Provide the [X, Y] coordinate of the cell's center where the given text is located.  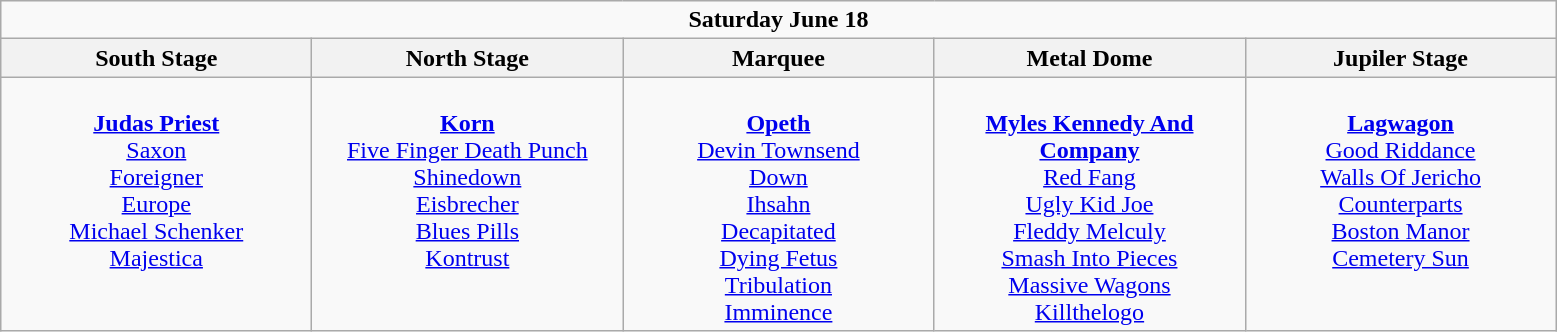
Metal Dome [1090, 58]
Lagwagon Good Riddance Walls Of Jericho Counterparts Boston Manor Cemetery Sun [1400, 204]
Korn Five Finger Death Punch Shinedown Eisbrecher Blues Pills Kontrust [468, 204]
North Stage [468, 58]
Marquee [778, 58]
Jupiler Stage [1400, 58]
Saturday June 18 [778, 20]
Judas Priest Saxon Foreigner Europe Michael Schenker Majestica [156, 204]
Opeth Devin Townsend Down Ihsahn Decapitated Dying Fetus Tribulation Imminence [778, 204]
South Stage [156, 58]
Myles Kennedy And Company Red Fang Ugly Kid Joe Fleddy Melculy Smash Into Pieces Massive Wagons Killthelogo [1090, 204]
